Search for the cell housing the specified text and yield its [x, y] center coordinate. 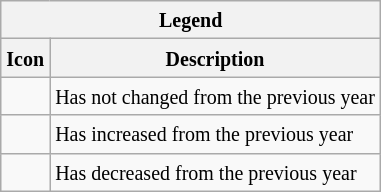
Has increased from the previous year [216, 134]
Has not changed from the previous year [216, 96]
Has decreased from the previous year [216, 172]
Icon [26, 58]
Legend [191, 20]
Description [216, 58]
